Locate the cell with the specified text and output its (x, y) center coordinate. 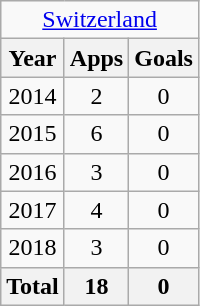
Total (33, 286)
Year (33, 58)
18 (96, 286)
2015 (33, 134)
Goals (164, 58)
2018 (33, 248)
2 (96, 96)
4 (96, 210)
Switzerland (100, 20)
2017 (33, 210)
2014 (33, 96)
6 (96, 134)
Apps (96, 58)
2016 (33, 172)
